Return the [x, y] coordinate for the center point of the cell that contains the specified text.  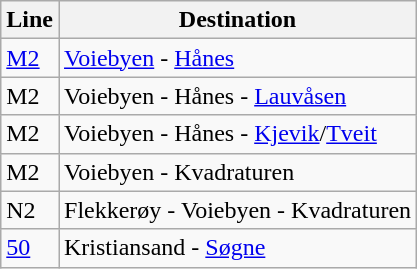
Destination [237, 20]
Line [30, 20]
Voiebyen - Hånes - Lauvåsen [237, 96]
50 [30, 248]
Voiebyen - Hånes - Kjevik/Tveit [237, 134]
N2 [30, 210]
Flekkerøy - Voiebyen - Kvadraturen [237, 210]
Voiebyen - Kvadraturen [237, 172]
Kristiansand - Søgne [237, 248]
Voiebyen - Hånes [237, 58]
